Return [X, Y] of the center of cell containing provided text 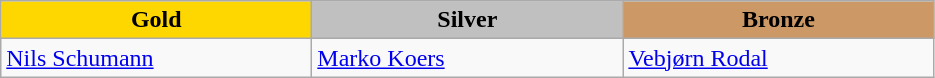
Silver [468, 20]
Marko Koers [468, 58]
Gold [156, 20]
Bronze [778, 20]
Vebjørn Rodal [778, 58]
Nils Schumann [156, 58]
